Return the [X, Y] coordinate for the center point of the cell that contains the specified text.  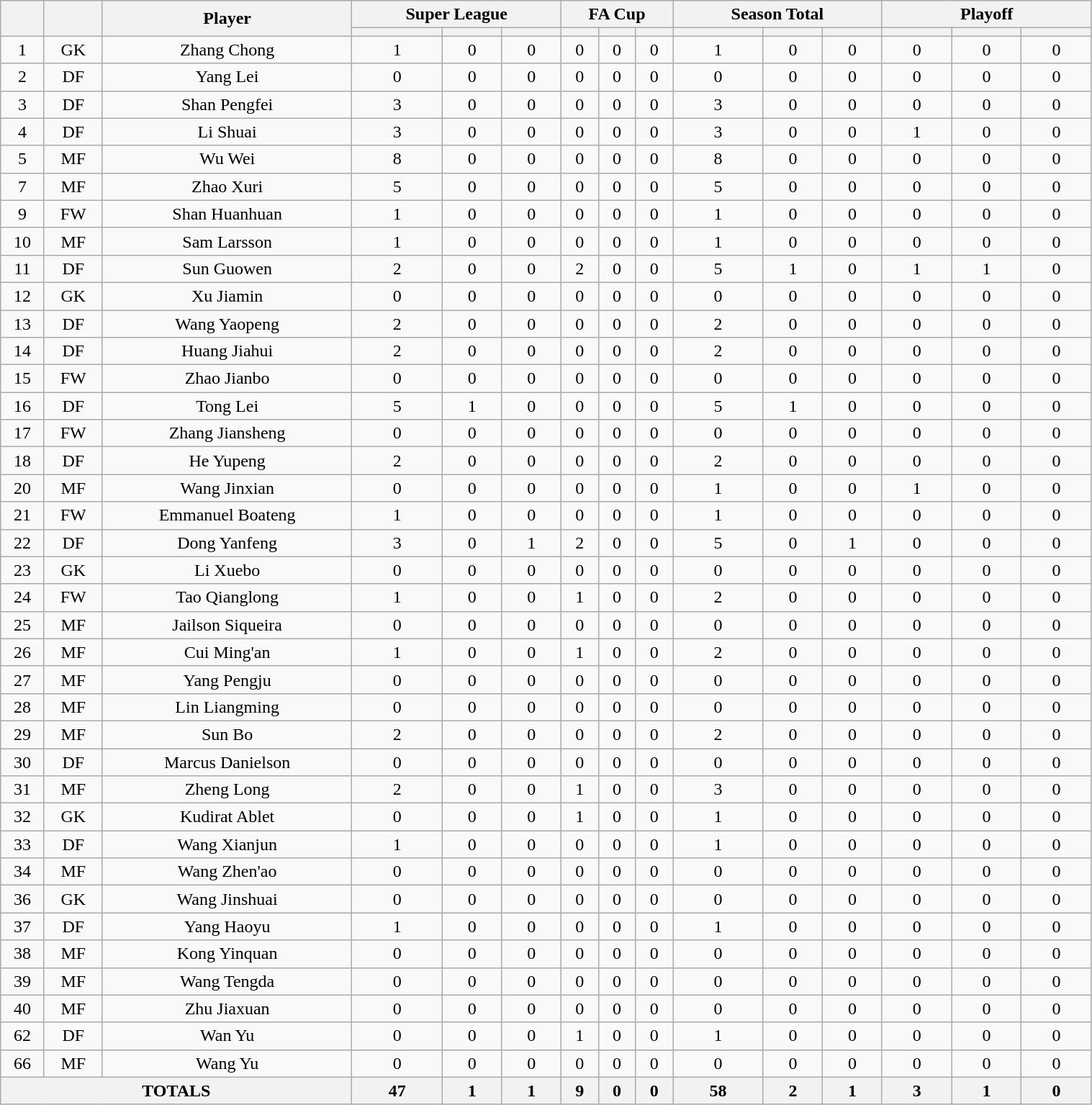
Sun Guowen [227, 269]
Zhu Jiaxuan [227, 1009]
7 [22, 186]
Wang Yaopeng [227, 323]
Wang Yu [227, 1063]
Marcus Danielson [227, 762]
26 [22, 652]
Player [227, 19]
4 [22, 132]
62 [22, 1036]
FA Cup [618, 14]
Zheng Long [227, 790]
Wang Zhen'ao [227, 872]
11 [22, 269]
18 [22, 461]
TOTALS [176, 1091]
Cui Ming'an [227, 652]
Li Shuai [227, 132]
Wang Tengda [227, 981]
17 [22, 433]
Yang Lei [227, 77]
10 [22, 241]
30 [22, 762]
Yang Haoyu [227, 926]
33 [22, 844]
Wang Jinshuai [227, 899]
Zhao Jianbo [227, 379]
66 [22, 1063]
Shan Pengfei [227, 104]
29 [22, 734]
Zhang Chong [227, 50]
32 [22, 817]
Kudirat Ablet [227, 817]
Jailson Siqueira [227, 625]
Lin Liangming [227, 707]
36 [22, 899]
23 [22, 570]
Kong Yinquan [227, 954]
13 [22, 323]
Tong Lei [227, 406]
Zhao Xuri [227, 186]
Shan Huanhuan [227, 214]
27 [22, 680]
Super League [456, 14]
16 [22, 406]
47 [397, 1091]
Dong Yanfeng [227, 543]
40 [22, 1009]
Tao Qianglong [227, 597]
Xu Jiamin [227, 296]
Wang Jinxian [227, 488]
14 [22, 351]
58 [718, 1091]
Wang Xianjun [227, 844]
38 [22, 954]
24 [22, 597]
Playoff [986, 14]
21 [22, 515]
37 [22, 926]
Yang Pengju [227, 680]
Li Xuebo [227, 570]
Sam Larsson [227, 241]
28 [22, 707]
12 [22, 296]
22 [22, 543]
Season Total [777, 14]
He Yupeng [227, 461]
Sun Bo [227, 734]
25 [22, 625]
31 [22, 790]
Wan Yu [227, 1036]
15 [22, 379]
Wu Wei [227, 159]
20 [22, 488]
Huang Jiahui [227, 351]
Emmanuel Boateng [227, 515]
34 [22, 872]
39 [22, 981]
Zhang Jiansheng [227, 433]
